Provide the (x, y) coordinate of the cell's center where the given text is located.  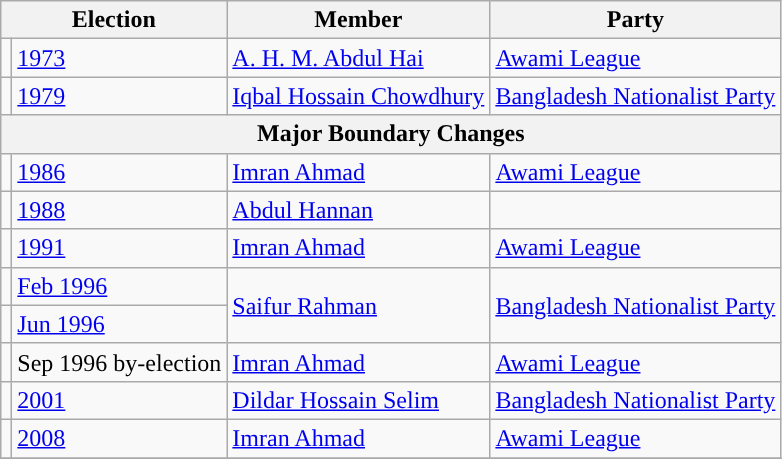
Saifur Rahman (358, 305)
Major Boundary Changes (391, 134)
Election (114, 20)
1986 (120, 172)
Abdul Hannan (358, 210)
1979 (120, 96)
1973 (120, 58)
1988 (120, 210)
Jun 1996 (120, 324)
2001 (120, 400)
Iqbal Hossain Chowdhury (358, 96)
Party (636, 20)
Dildar Hossain Selim (358, 400)
Member (358, 20)
2008 (120, 438)
Sep 1996 by-election (120, 362)
A. H. M. Abdul Hai (358, 58)
1991 (120, 248)
Feb 1996 (120, 286)
